For the text-containing cell, return its midpoint in (X, Y) coordinate format. 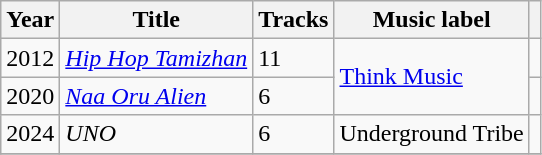
2024 (30, 134)
Naa Oru Alien (156, 96)
Hip Hop Tamizhan (156, 58)
Think Music (432, 77)
Year (30, 20)
2012 (30, 58)
UNO (156, 134)
Underground Tribe (432, 134)
Title (156, 20)
11 (294, 58)
Music label (432, 20)
Tracks (294, 20)
2020 (30, 96)
